Find where the given text appears and provide that cell's center as [x, y] coordinate. 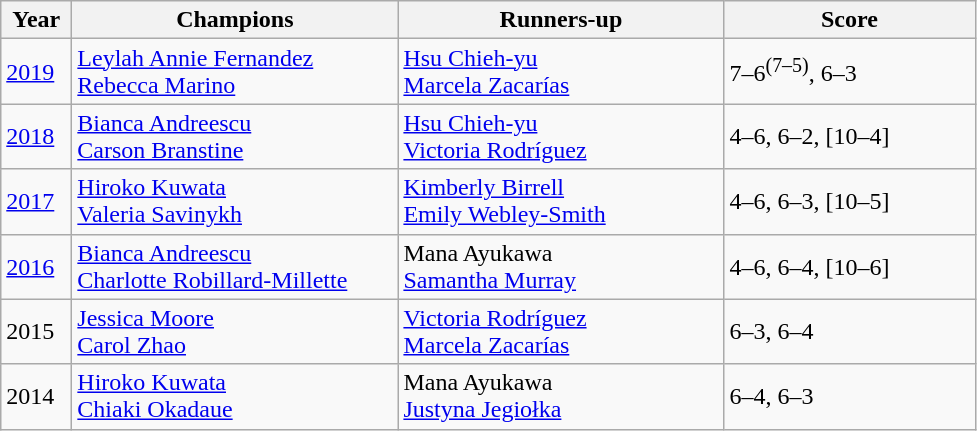
2018 [36, 136]
2016 [36, 266]
Hsu Chieh-yu Victoria Rodríguez [561, 136]
2015 [36, 332]
2014 [36, 396]
Victoria Rodríguez Marcela Zacarías [561, 332]
2017 [36, 202]
6–4, 6–3 [850, 396]
Hsu Chieh-yu Marcela Zacarías [561, 72]
Leylah Annie Fernandez Rebecca Marino [235, 72]
Hiroko Kuwata Chiaki Okadaue [235, 396]
4–6, 6–4, [10–6] [850, 266]
Bianca Andreescu Charlotte Robillard-Millette [235, 266]
4–6, 6–2, [10–4] [850, 136]
6–3, 6–4 [850, 332]
Runners-up [561, 20]
2019 [36, 72]
Year [36, 20]
7–6(7–5), 6–3 [850, 72]
Champions [235, 20]
4–6, 6–3, [10–5] [850, 202]
Mana Ayukawa Samantha Murray [561, 266]
Mana Ayukawa Justyna Jegiołka [561, 396]
Hiroko Kuwata Valeria Savinykh [235, 202]
Bianca Andreescu Carson Branstine [235, 136]
Jessica Moore Carol Zhao [235, 332]
Score [850, 20]
Kimberly Birrell Emily Webley-Smith [561, 202]
